Detect which cell encompasses the target text, then output its [x, y] center coordinate. 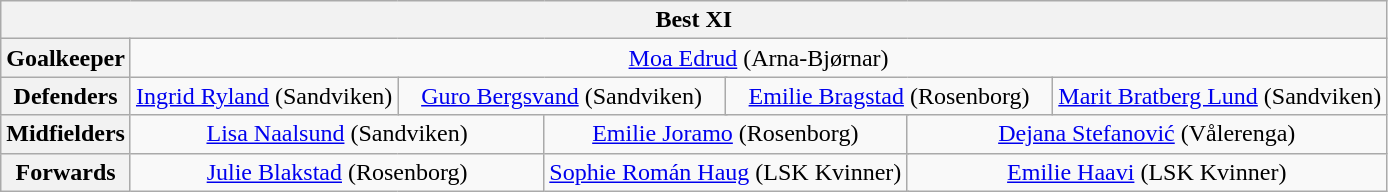
Midfielders [66, 134]
Emilie Joramo (Rosenborg) [726, 134]
Forwards [66, 172]
Guro Bergsvand (Sandviken) [562, 96]
Julie Blakstad (Rosenborg) [336, 172]
Ingrid Ryland (Sandviken) [264, 96]
Lisa Naalsund (Sandviken) [336, 134]
Dejana Stefanović (Vålerenga) [1147, 134]
Best XI [694, 20]
Emilie Bragstad (Rosenborg) [888, 96]
Defenders [66, 96]
Sophie Román Haug (LSK Kvinner) [726, 172]
Marit Bratberg Lund (Sandviken) [1220, 96]
Emilie Haavi (LSK Kvinner) [1147, 172]
Moa Edrud (Arna-Bjørnar) [758, 58]
Goalkeeper [66, 58]
